Output the (x, y) coordinate of the center of the cell containing the given text.  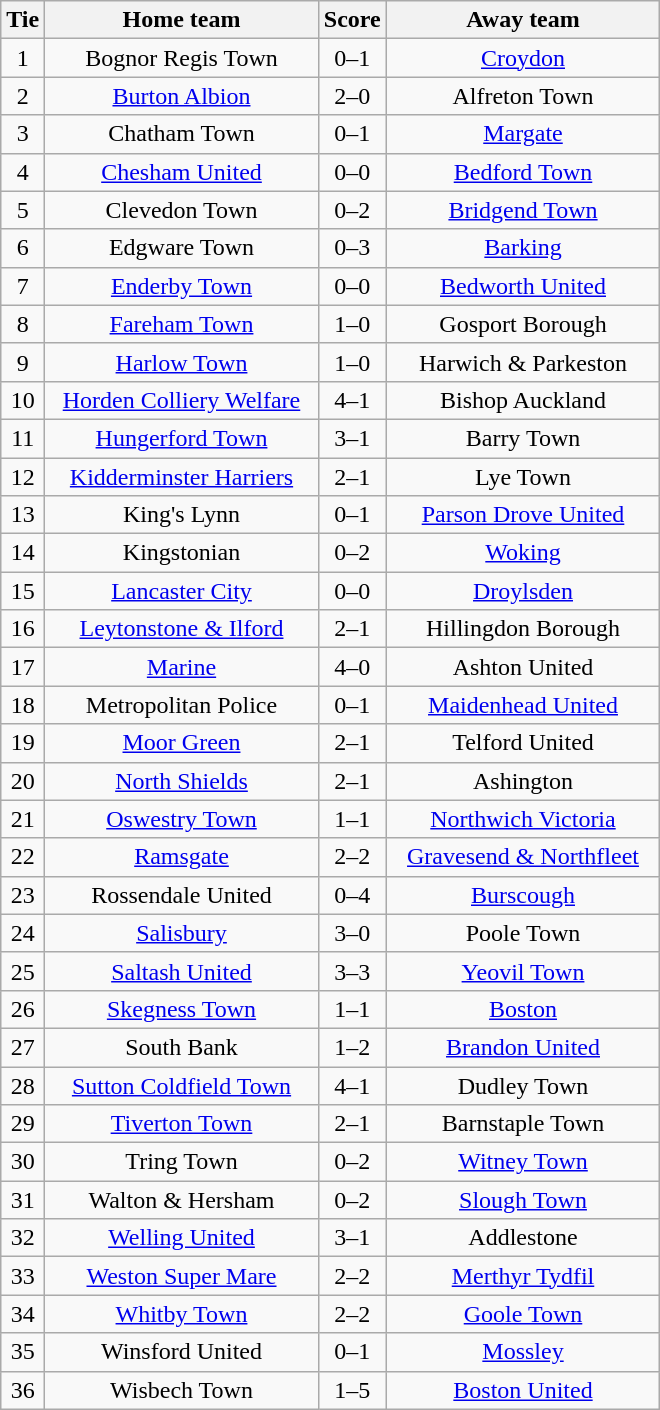
Away team (523, 20)
19 (23, 743)
32 (23, 1238)
Croydon (523, 58)
35 (23, 1352)
21 (23, 819)
1–2 (352, 1047)
Ashton United (523, 667)
30 (23, 1162)
Maidenhead United (523, 705)
36 (23, 1390)
Edgware Town (182, 248)
Salisbury (182, 933)
Hungerford Town (182, 438)
3–3 (352, 971)
2–0 (352, 96)
12 (23, 477)
4–0 (352, 667)
Kidderminster Harriers (182, 477)
Lancaster City (182, 591)
Dudley Town (523, 1085)
0–3 (352, 248)
7 (23, 286)
27 (23, 1047)
Barking (523, 248)
South Bank (182, 1047)
Enderby Town (182, 286)
Marine (182, 667)
5 (23, 210)
Ashington (523, 781)
Ramsgate (182, 857)
28 (23, 1085)
Skegness Town (182, 1009)
Droylsden (523, 591)
1–5 (352, 1390)
Leytonstone & Ilford (182, 629)
Poole Town (523, 933)
29 (23, 1124)
Wisbech Town (182, 1390)
Barry Town (523, 438)
Moor Green (182, 743)
20 (23, 781)
Chesham United (182, 172)
Clevedon Town (182, 210)
8 (23, 324)
31 (23, 1200)
24 (23, 933)
Margate (523, 134)
Parson Drove United (523, 515)
15 (23, 591)
0–4 (352, 895)
Hillingdon Borough (523, 629)
Northwich Victoria (523, 819)
Burton Albion (182, 96)
Rossendale United (182, 895)
9 (23, 362)
17 (23, 667)
Harlow Town (182, 362)
Horden Colliery Welfare (182, 400)
Home team (182, 20)
16 (23, 629)
Weston Super Mare (182, 1276)
Winsford United (182, 1352)
Woking (523, 553)
33 (23, 1276)
Brandon United (523, 1047)
14 (23, 553)
6 (23, 248)
King's Lynn (182, 515)
Alfreton Town (523, 96)
2 (23, 96)
Saltash United (182, 971)
Bognor Regis Town (182, 58)
Kingstonian (182, 553)
Tiverton Town (182, 1124)
Yeovil Town (523, 971)
Boston United (523, 1390)
Mossley (523, 1352)
Score (352, 20)
Lye Town (523, 477)
3 (23, 134)
Barnstaple Town (523, 1124)
Addlestone (523, 1238)
Harwich & Parkeston (523, 362)
Tring Town (182, 1162)
Sutton Coldfield Town (182, 1085)
25 (23, 971)
Tie (23, 20)
23 (23, 895)
Telford United (523, 743)
Walton & Hersham (182, 1200)
11 (23, 438)
Gosport Borough (523, 324)
Goole Town (523, 1314)
Bedworth United (523, 286)
10 (23, 400)
Slough Town (523, 1200)
4 (23, 172)
26 (23, 1009)
Witney Town (523, 1162)
Chatham Town (182, 134)
13 (23, 515)
Bridgend Town (523, 210)
North Shields (182, 781)
Welling United (182, 1238)
Gravesend & Northfleet (523, 857)
Oswestry Town (182, 819)
Whitby Town (182, 1314)
Burscough (523, 895)
Metropolitan Police (182, 705)
Merthyr Tydfil (523, 1276)
3–0 (352, 933)
Bedford Town (523, 172)
22 (23, 857)
18 (23, 705)
Bishop Auckland (523, 400)
1 (23, 58)
34 (23, 1314)
Fareham Town (182, 324)
Boston (523, 1009)
